Return the [X, Y] coordinate for the center point of the cell that contains the specified text.  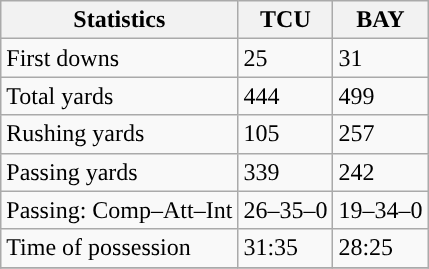
Total yards [120, 96]
242 [380, 172]
339 [286, 172]
Rushing yards [120, 134]
499 [380, 96]
TCU [286, 20]
First downs [120, 58]
105 [286, 134]
25 [286, 58]
19–34–0 [380, 210]
BAY [380, 20]
Passing yards [120, 172]
Statistics [120, 20]
257 [380, 134]
444 [286, 96]
26–35–0 [286, 210]
31:35 [286, 248]
31 [380, 58]
28:25 [380, 248]
Passing: Comp–Att–Int [120, 210]
Time of possession [120, 248]
